Scan for the cell matching the given text and deliver its [X, Y] coordinate at center. 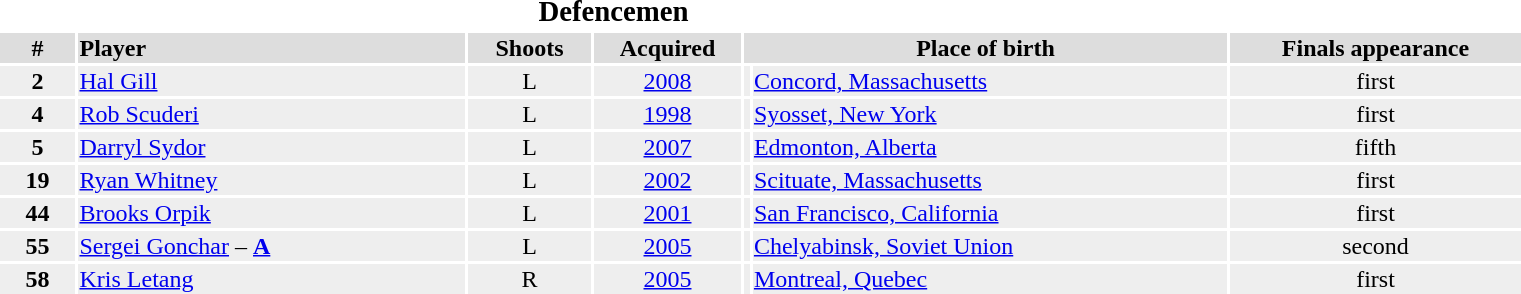
Montreal, Quebec [990, 279]
fifth [1376, 147]
5 [38, 147]
Sergei Gonchar – A [272, 246]
Edmonton, Alberta [990, 147]
second [1376, 246]
19 [38, 180]
Darryl Sydor [272, 147]
2007 [668, 147]
58 [38, 279]
4 [38, 114]
2001 [668, 213]
Hal Gill [272, 81]
Finals appearance [1376, 48]
2008 [668, 81]
Acquired [668, 48]
Scituate, Massachusetts [990, 180]
Place of birth [986, 48]
2002 [668, 180]
Player [272, 48]
55 [38, 246]
Shoots [530, 48]
Ryan Whitney [272, 180]
44 [38, 213]
Chelyabinsk, Soviet Union [990, 246]
1998 [668, 114]
Syosset, New York [990, 114]
R [530, 279]
# [38, 48]
Concord, Massachusetts [990, 81]
Kris Letang [272, 279]
Brooks Orpik [272, 213]
San Francisco, California [990, 213]
2 [38, 81]
Rob Scuderi [272, 114]
